Determine the (X, Y) coordinate at the center of the cell enclosing the given text.  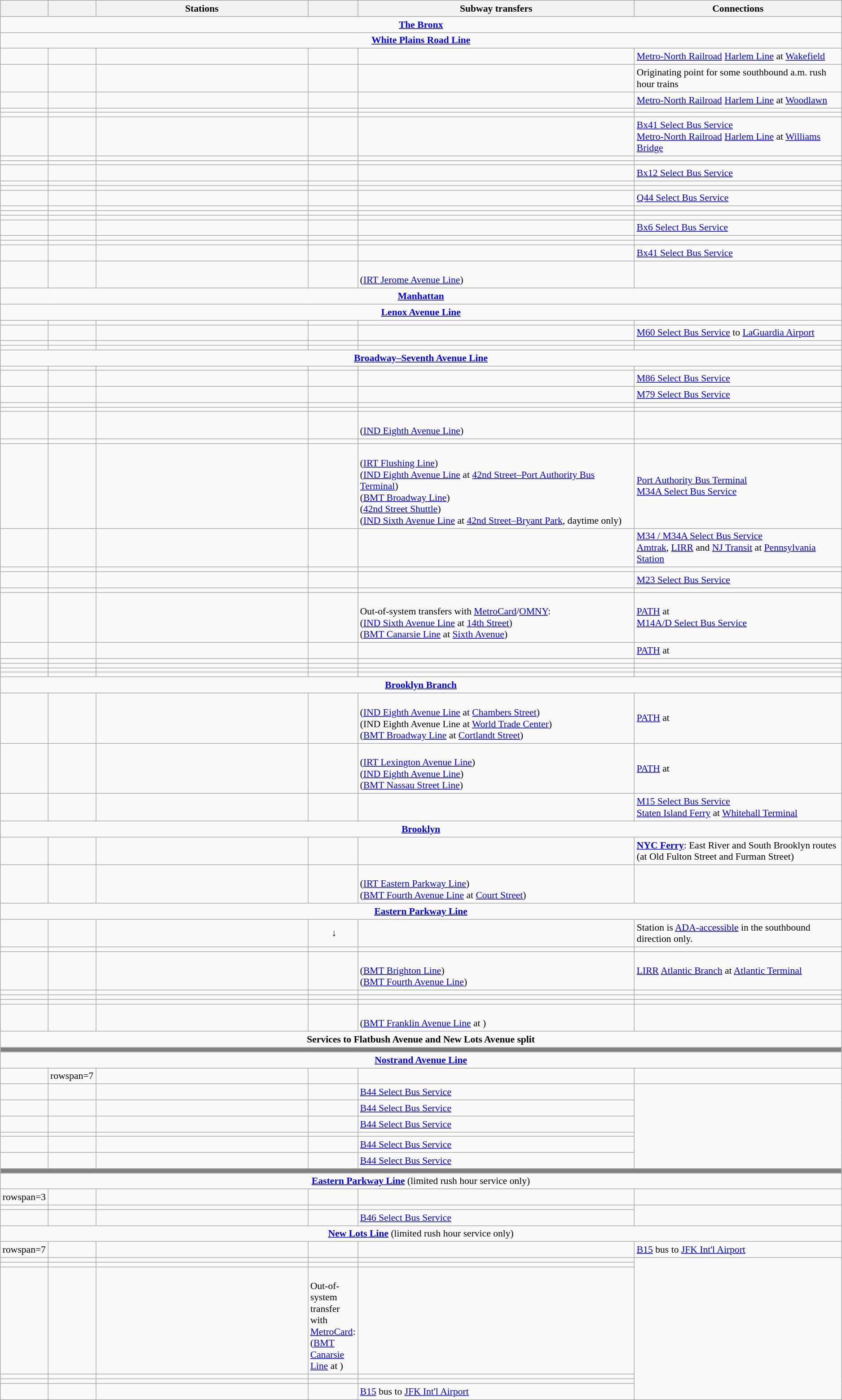
(BMT Franklin Avenue Line at ) (496, 1018)
Station is ADA-accessible in the southbound direction only. (738, 933)
Out-of-system transfers with MetroCard/OMNY: (IND Sixth Avenue Line at 14th Street) (BMT Canarsie Line at Sixth Avenue) (496, 618)
(BMT Brighton Line) (BMT Fourth Avenue Line) (496, 971)
(IRT Jerome Avenue Line) (496, 275)
(IRT Eastern Parkway Line) (BMT Fourth Avenue Line at Court Street) (496, 884)
Eastern Parkway Line (421, 912)
(IRT Lexington Avenue Line) (IND Eighth Avenue Line) (BMT Nassau Street Line) (496, 768)
Q44 Select Bus Service (738, 198)
B46 Select Bus Service (496, 1218)
M15 Select Bus Service Staten Island Ferry at Whitehall Terminal (738, 808)
M60 Select Bus Service to LaGuardia Airport (738, 333)
M86 Select Bus Service (738, 379)
M23 Select Bus Service (738, 580)
Brooklyn (421, 829)
M79 Select Bus Service (738, 395)
Bx6 Select Bus Service (738, 228)
NYC Ferry: East River and South Brooklyn routes (at Old Fulton Street and Furman Street) (738, 851)
(IND Eighth Avenue Line at Chambers Street) (IND Eighth Avenue Line at World Trade Center) (BMT Broadway Line at Cortlandt Street) (496, 718)
Port Authority Bus TerminalM34A Select Bus Service (738, 486)
Lenox Avenue Line (421, 313)
Bx41 Select Bus ServiceMetro-North Railroad Harlem Line at Williams Bridge (738, 137)
Stations (202, 9)
Originating point for some southbound a.m. rush hour trains (738, 78)
Bx12 Select Bus Service (738, 173)
Nostrand Avenue Line (421, 1060)
Bx41 Select Bus Service (738, 253)
New Lots Line (limited rush hour service only) (421, 1234)
Subway transfers (496, 9)
White Plains Road Line (421, 40)
Brooklyn Branch (421, 685)
(IND Eighth Avenue Line) (496, 426)
Manhattan (421, 296)
Broadway–Seventh Avenue Line (421, 358)
rowspan=3 (24, 1197)
Connections (738, 9)
Out-of-system transfer with MetroCard: (BMT Canarsie Line at ) (333, 1321)
M34 / M34A Select Bus ServiceAmtrak, LIRR and NJ Transit at Pennsylvania Station (738, 548)
LIRR Atlantic Branch at Atlantic Terminal (738, 971)
Services to Flatbush Avenue and New Lots Avenue split (421, 1040)
PATH at M14A/D Select Bus Service (738, 618)
Metro-North Railroad Harlem Line at Woodlawn (738, 100)
The Bronx (421, 25)
Metro-North Railroad Harlem Line at Wakefield (738, 57)
Eastern Parkway Line (limited rush hour service only) (421, 1181)
↓ (333, 933)
